Extract the (x, y) coordinate from the center of the cell holding the provided text.  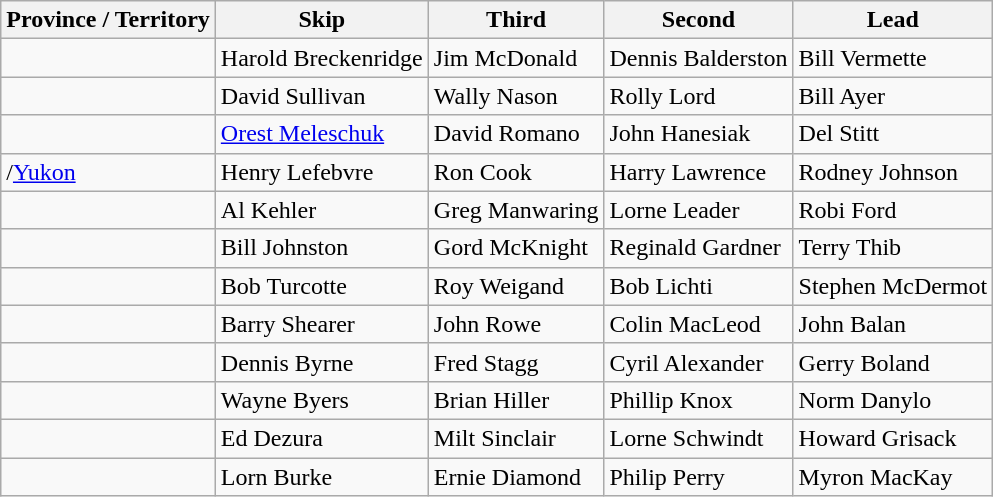
Gord McKnight (516, 248)
Dennis Balderston (698, 58)
Wayne Byers (322, 400)
Del Stitt (893, 134)
Harold Breckenridge (322, 58)
Second (698, 20)
Rodney Johnson (893, 172)
Ron Cook (516, 172)
Fred Stagg (516, 362)
Bill Johnston (322, 248)
Ed Dezura (322, 438)
Robi Ford (893, 210)
Al Kehler (322, 210)
Bob Lichti (698, 286)
Bill Ayer (893, 96)
David Romano (516, 134)
Milt Sinclair (516, 438)
Harry Lawrence (698, 172)
Stephen McDermot (893, 286)
Howard Grisack (893, 438)
Dennis Byrne (322, 362)
David Sullivan (322, 96)
Lead (893, 20)
John Hanesiak (698, 134)
Terry Thib (893, 248)
Wally Nason (516, 96)
Rolly Lord (698, 96)
Lorn Burke (322, 477)
Bill Vermette (893, 58)
Brian Hiller (516, 400)
Henry Lefebvre (322, 172)
Third (516, 20)
Lorne Leader (698, 210)
Lorne Schwindt (698, 438)
Phillip Knox (698, 400)
Roy Weigand (516, 286)
Philip Perry (698, 477)
John Balan (893, 324)
John Rowe (516, 324)
Norm Danylo (893, 400)
Reginald Gardner (698, 248)
Gerry Boland (893, 362)
Bob Turcotte (322, 286)
Cyril Alexander (698, 362)
/Yukon (108, 172)
Greg Manwaring (516, 210)
Ernie Diamond (516, 477)
Colin MacLeod (698, 324)
Jim McDonald (516, 58)
Skip (322, 20)
Barry Shearer (322, 324)
Myron MacKay (893, 477)
Orest Meleschuk (322, 134)
Province / Territory (108, 20)
